Pinpoint the cell where the given text exists, returning its [X, Y] midpoint coordinate. 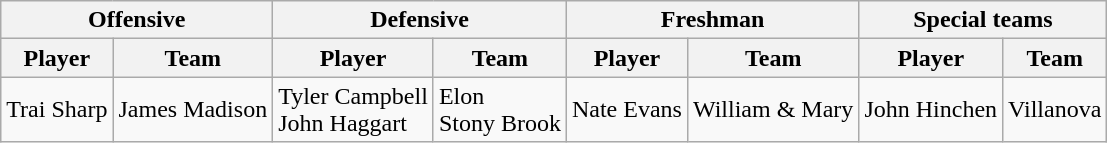
William & Mary [772, 110]
John Hinchen [931, 110]
Offensive [137, 20]
Villanova [1055, 110]
Special teams [983, 20]
ElonStony Brook [500, 110]
James Madison [193, 110]
Defensive [420, 20]
Tyler CampbellJohn Haggart [354, 110]
Nate Evans [626, 110]
Freshman [712, 20]
Trai Sharp [57, 110]
